Extract the [X, Y] coordinate from the center of the cell holding the provided text.  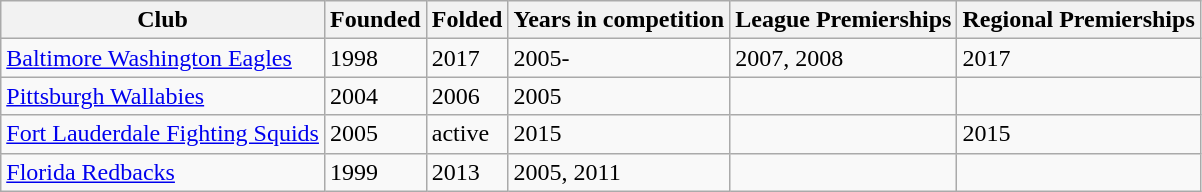
2006 [467, 96]
Fort Lauderdale Fighting Squids [163, 134]
2005, 2011 [619, 172]
2005- [619, 58]
2004 [375, 96]
Baltimore Washington Eagles [163, 58]
1999 [375, 172]
Founded [375, 20]
Folded [467, 20]
League Premierships [844, 20]
Club [163, 20]
2007, 2008 [844, 58]
Years in competition [619, 20]
2013 [467, 172]
active [467, 134]
Pittsburgh Wallabies [163, 96]
Regional Premierships [1078, 20]
Florida Redbacks [163, 172]
1998 [375, 58]
